Locate the cell with the specified text and output its [X, Y] center coordinate. 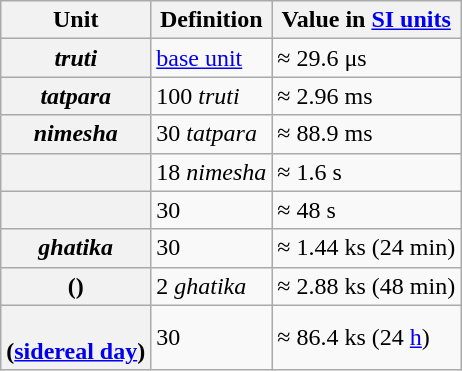
≈ 88.9 ms [366, 134]
2 ghatika [212, 286]
≈ 86.4 ks (24 h) [366, 338]
base unit [212, 58]
truti [76, 58]
nimesha [76, 134]
≈ 48 s [366, 210]
Unit [76, 20]
(sidereal day) [76, 338]
tatpara [76, 96]
≈ 1.6 s [366, 172]
100 truti [212, 96]
ghatika [76, 248]
Value in SI units [366, 20]
() [76, 286]
≈ 2.96 ms [366, 96]
≈ 1.44 ks (24 min) [366, 248]
≈ 29.6 μs [366, 58]
Definition [212, 20]
18 nimesha [212, 172]
≈ 2.88 ks (48 min) [366, 286]
30 tatpara [212, 134]
